Determine the [X, Y] coordinate at the center of the cell enclosing the given text.  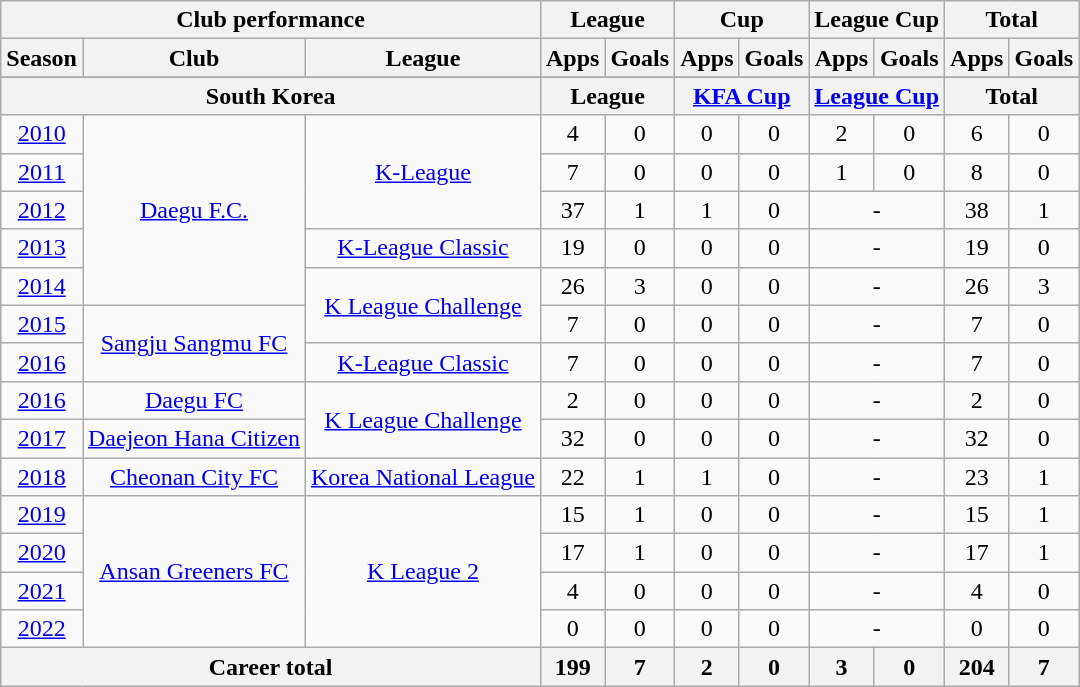
2021 [42, 591]
2011 [42, 172]
2010 [42, 134]
Club [194, 58]
Korea National League [422, 477]
Daegu FC [194, 400]
8 [977, 172]
2012 [42, 210]
22 [572, 477]
Career total [271, 667]
2018 [42, 477]
Ansan Greeners FC [194, 572]
Sangju Sangmu FC [194, 343]
Cup [742, 20]
199 [572, 667]
204 [977, 667]
2020 [42, 553]
KFA Cup [742, 96]
2015 [42, 324]
37 [572, 210]
K League 2 [422, 572]
2022 [42, 629]
Season [42, 58]
2014 [42, 286]
2017 [42, 438]
Cheonan City FC [194, 477]
Daejeon Hana Citizen [194, 438]
38 [977, 210]
Club performance [271, 20]
Daegu F.C. [194, 210]
2019 [42, 515]
K-League [422, 172]
South Korea [271, 96]
2013 [42, 248]
6 [977, 134]
23 [977, 477]
